Detect which cell encompasses the target text, then output its [X, Y] center coordinate. 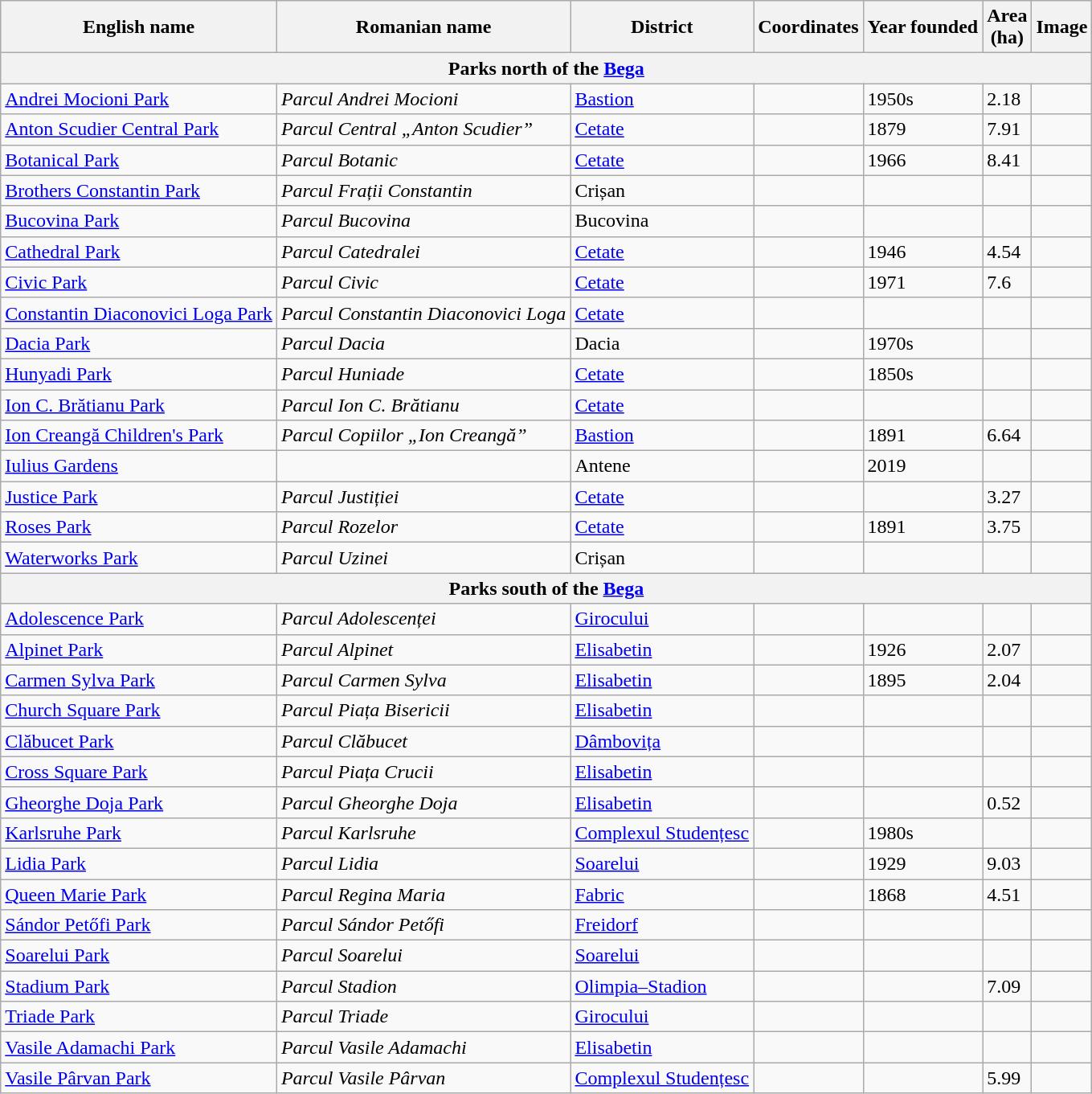
1895 [922, 680]
3.27 [1008, 497]
Clăbucet Park [139, 741]
Sándor Petőfi Park [139, 925]
Parcul Uzinei [423, 558]
Bucovina [662, 221]
Stadium Park [139, 986]
Cross Square Park [139, 772]
Ion Creangă Children's Park [139, 436]
Parcul Copiilor „Ion Creangă” [423, 436]
Ion C. Brătianu Park [139, 404]
Anton Scudier Central Park [139, 129]
Parcul Andrei Mocioni [423, 99]
Parcul Soarelui [423, 956]
Olimpia–Stadion [662, 986]
Brothers Constantin Park [139, 191]
4.51 [1008, 895]
Parcul Sándor Petőfi [423, 925]
Antene [662, 466]
1950s [922, 99]
District [662, 27]
Carmen Sylva Park [139, 680]
Parcul Rozelor [423, 527]
1966 [922, 160]
Dacia Park [139, 343]
1926 [922, 649]
Freidorf [662, 925]
Parcul Piața Crucii [423, 772]
4.54 [1008, 252]
1868 [922, 895]
Parcul Catedralei [423, 252]
5.99 [1008, 1078]
Parcul Ion C. Brătianu [423, 404]
Parcul Huniade [423, 374]
2019 [922, 466]
Area(ha) [1008, 27]
1929 [922, 863]
Parcul Vasile Pârvan [423, 1078]
1850s [922, 374]
Coordinates [808, 27]
Parcul Alpinet [423, 649]
Parks north of the Bega [546, 68]
Parcul Dacia [423, 343]
2.07 [1008, 649]
Bucovina Park [139, 221]
Parks south of the Bega [546, 588]
Karlsruhe Park [139, 833]
8.41 [1008, 160]
7.09 [1008, 986]
Year founded [922, 27]
Waterworks Park [139, 558]
1946 [922, 252]
6.64 [1008, 436]
Queen Marie Park [139, 895]
Parcul Adolescenței [423, 619]
Alpinet Park [139, 649]
Justice Park [139, 497]
Vasile Adamachi Park [139, 1047]
Romanian name [423, 27]
Parcul Carmen Sylva [423, 680]
Image [1062, 27]
Parcul Justiției [423, 497]
Parcul Regina Maria [423, 895]
0.52 [1008, 802]
Cathedral Park [139, 252]
Parcul Vasile Adamachi [423, 1047]
Soarelui Park [139, 956]
Constantin Diaconovici Loga Park [139, 313]
Civic Park [139, 282]
1971 [922, 282]
Roses Park [139, 527]
Parcul Bucovina [423, 221]
Parcul Lidia [423, 863]
Parcul Triade [423, 1017]
1970s [922, 343]
7.6 [1008, 282]
Parcul Clăbucet [423, 741]
Church Square Park [139, 711]
Dacia [662, 343]
2.18 [1008, 99]
Parcul Central „Anton Scudier” [423, 129]
Hunyadi Park [139, 374]
Parcul Piața Bisericii [423, 711]
Parcul Frații Constantin [423, 191]
Vasile Pârvan Park [139, 1078]
Andrei Mocioni Park [139, 99]
Dâmbovița [662, 741]
Adolescence Park [139, 619]
3.75 [1008, 527]
Lidia Park [139, 863]
Triade Park [139, 1017]
Iulius Gardens [139, 466]
Parcul Stadion [423, 986]
Fabric [662, 895]
2.04 [1008, 680]
Parcul Civic [423, 282]
Parcul Constantin Diaconovici Loga [423, 313]
Parcul Karlsruhe [423, 833]
9.03 [1008, 863]
1980s [922, 833]
Botanical Park [139, 160]
Parcul Gheorghe Doja [423, 802]
Parcul Botanic [423, 160]
English name [139, 27]
7.91 [1008, 129]
Gheorghe Doja Park [139, 802]
1879 [922, 129]
